Identify which cell holds the provided text, then report its (x, y) central coordinate. 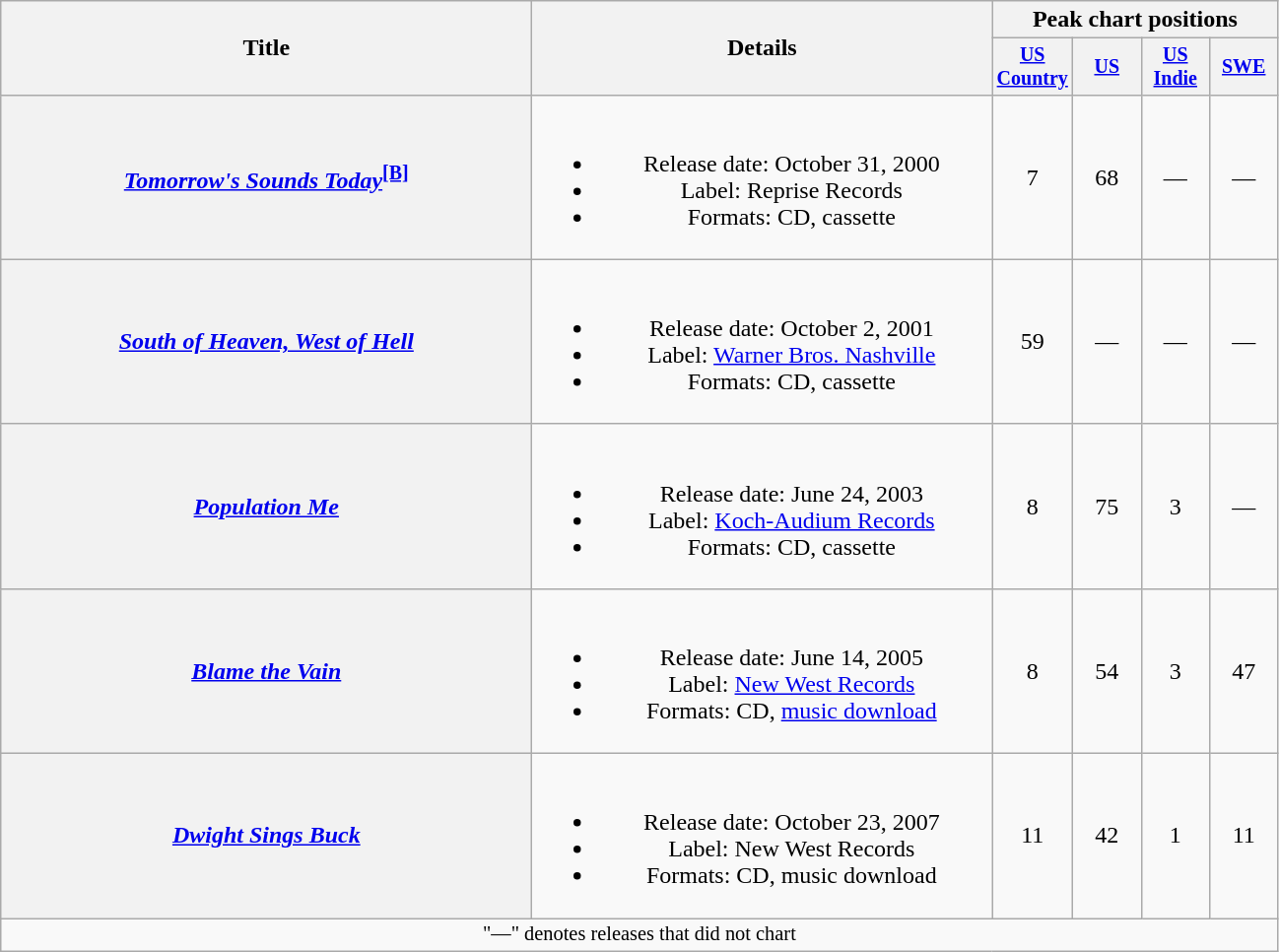
US Indie (1175, 67)
Release date: June 24, 2003Label: Koch-Audium RecordsFormats: CD, cassette (763, 507)
Release date: October 23, 2007Label: New West RecordsFormats: CD, music download (763, 836)
Blame the Vain (266, 670)
Details (763, 48)
Release date: June 14, 2005Label: New West RecordsFormats: CD, music download (763, 670)
1 (1175, 836)
SWE (1244, 67)
"—" denotes releases that did not chart (639, 935)
US Country (1033, 67)
Dwight Sings Buck (266, 836)
59 (1033, 341)
7 (1033, 177)
Population Me (266, 507)
Release date: October 31, 2000Label: Reprise RecordsFormats: CD, cassette (763, 177)
Release date: October 2, 2001Label: Warner Bros. NashvilleFormats: CD, cassette (763, 341)
US (1108, 67)
Peak chart positions (1135, 20)
Title (266, 48)
Tomorrow's Sounds Today[B] (266, 177)
68 (1108, 177)
42 (1108, 836)
54 (1108, 670)
47 (1244, 670)
South of Heaven, West of Hell (266, 341)
75 (1108, 507)
